From the cell containing the given text, extract its center point as (X, Y) coordinate. 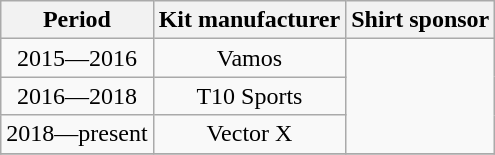
2015—2016 (77, 58)
Vamos (250, 58)
Kit manufacturer (250, 20)
2018—present (77, 134)
T10 Sports (250, 96)
Period (77, 20)
Shirt sponsor (420, 20)
Vector X (250, 134)
2016—2018 (77, 96)
